Detect which cell encompasses the target text, then output its [x, y] center coordinate. 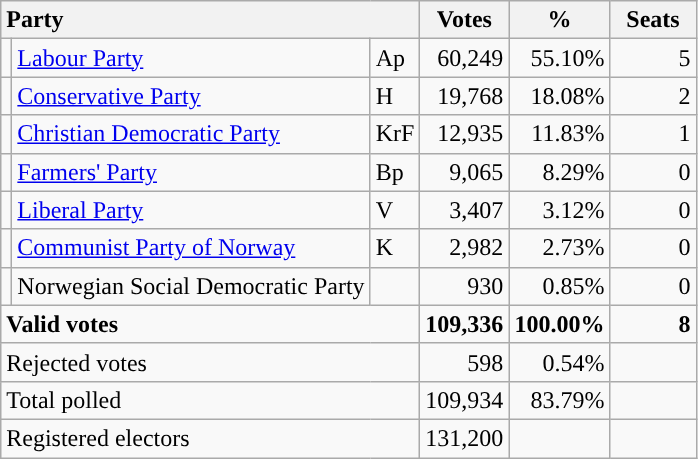
Valid votes [210, 324]
% [560, 20]
Votes [464, 20]
1 [653, 134]
H [395, 96]
109,934 [464, 400]
Conservative Party [191, 96]
Bp [395, 172]
19,768 [464, 96]
0.85% [560, 286]
12,935 [464, 134]
83.79% [560, 400]
930 [464, 286]
109,336 [464, 324]
2 [653, 96]
Communist Party of Norway [191, 248]
2.73% [560, 248]
V [395, 210]
2,982 [464, 248]
18.08% [560, 96]
55.10% [560, 58]
Party [210, 20]
100.00% [560, 324]
Labour Party [191, 58]
Seats [653, 20]
131,200 [464, 438]
Christian Democratic Party [191, 134]
5 [653, 58]
Norwegian Social Democratic Party [191, 286]
11.83% [560, 134]
Total polled [210, 400]
9,065 [464, 172]
598 [464, 362]
8.29% [560, 172]
Liberal Party [191, 210]
0.54% [560, 362]
Rejected votes [210, 362]
8 [653, 324]
Registered electors [210, 438]
Ap [395, 58]
Farmers' Party [191, 172]
KrF [395, 134]
60,249 [464, 58]
3,407 [464, 210]
K [395, 248]
3.12% [560, 210]
